Detect which cell encompasses the target text, then output its (x, y) center coordinate. 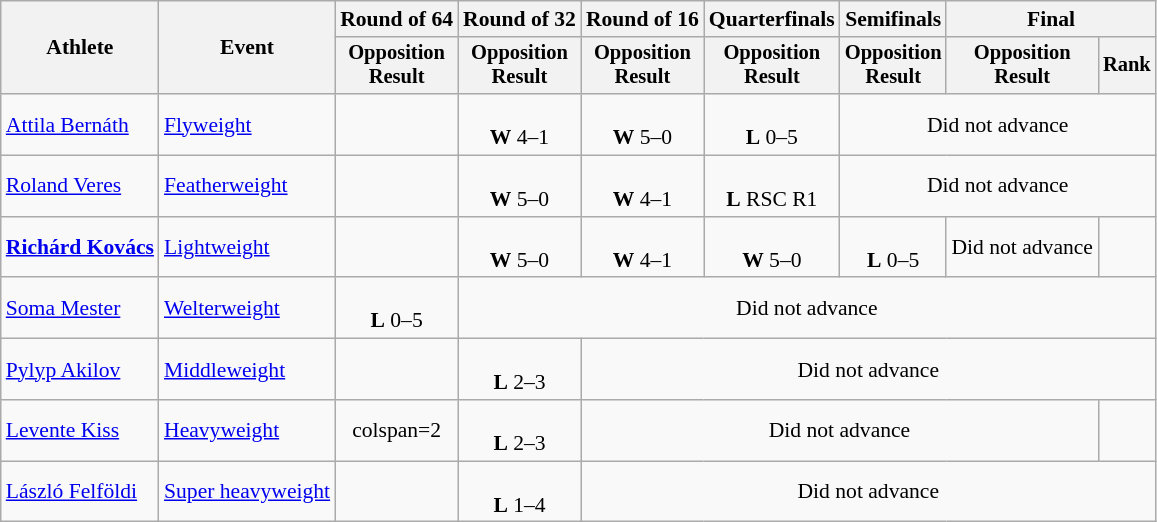
Heavyweight (247, 430)
Levente Kiss (80, 430)
László Felföldi (80, 492)
Round of 64 (396, 19)
Super heavyweight (247, 492)
Featherweight (247, 186)
Athlete (80, 48)
Rank (1127, 66)
Round of 16 (642, 19)
L 1–4 (520, 492)
Pylyp Akilov (80, 370)
L RSC R1 (772, 186)
Flyweight (247, 124)
Attila Bernáth (80, 124)
Final (1050, 19)
Richárd Kovács (80, 248)
Roland Veres (80, 186)
Welterweight (247, 308)
Lightweight (247, 248)
Semifinals (894, 19)
colspan=2 (396, 430)
Round of 32 (520, 19)
Middleweight (247, 370)
Soma Mester (80, 308)
Event (247, 48)
Quarterfinals (772, 19)
